Provide the (X, Y) coordinate of the cell's center where the given text is located.  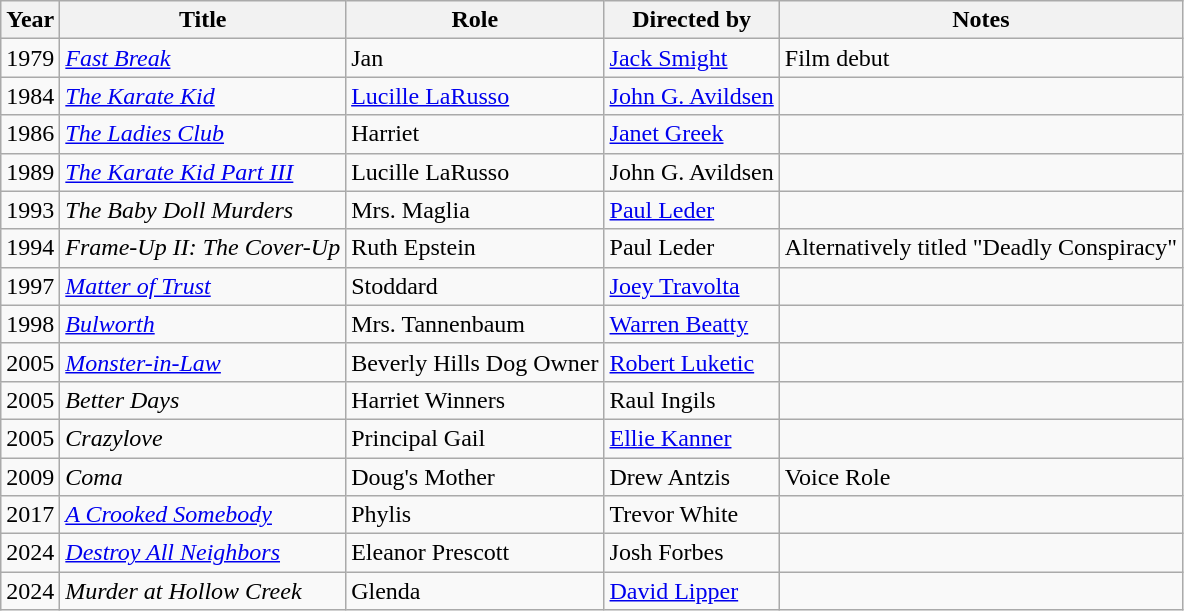
Role (475, 20)
Murder at Hollow Creek (203, 591)
Year (30, 20)
Fast Break (203, 58)
Coma (203, 477)
Mrs. Maglia (475, 210)
Josh Forbes (692, 553)
David Lipper (692, 591)
1989 (30, 172)
Matter of Trust (203, 286)
Monster-in-Law (203, 362)
1979 (30, 58)
Directed by (692, 20)
Frame-Up II: The Cover-Up (203, 248)
Beverly Hills Dog Owner (475, 362)
1997 (30, 286)
Raul Ingils (692, 400)
Joey Travolta (692, 286)
The Karate Kid (203, 96)
The Ladies Club (203, 134)
Better Days (203, 400)
Crazylove (203, 438)
Harriet (475, 134)
Robert Luketic (692, 362)
Principal Gail (475, 438)
Mrs. Tannenbaum (475, 324)
Doug's Mother (475, 477)
Harriet Winners (475, 400)
Janet Greek (692, 134)
Warren Beatty (692, 324)
Glenda (475, 591)
Ruth Epstein (475, 248)
The Karate Kid Part III (203, 172)
1986 (30, 134)
2017 (30, 515)
Destroy All Neighbors (203, 553)
1984 (30, 96)
Ellie Kanner (692, 438)
2009 (30, 477)
Notes (980, 20)
1993 (30, 210)
Jack Smight (692, 58)
Jan (475, 58)
1994 (30, 248)
Voice Role (980, 477)
Drew Antzis (692, 477)
Phylis (475, 515)
A Crooked Somebody (203, 515)
Film debut (980, 58)
Title (203, 20)
The Baby Doll Murders (203, 210)
Trevor White (692, 515)
Alternatively titled "Deadly Conspiracy" (980, 248)
Bulworth (203, 324)
Stoddard (475, 286)
1998 (30, 324)
Eleanor Prescott (475, 553)
